Identify which cell holds the provided text, then report its [X, Y] central coordinate. 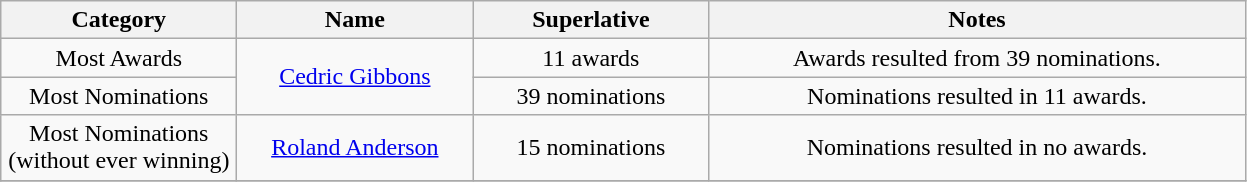
Awards resulted from 39 nominations. [977, 58]
Name [355, 20]
39 nominations [591, 96]
Notes [977, 20]
Nominations resulted in 11 awards. [977, 96]
Most Awards [119, 58]
Most Nominations (without ever winning) [119, 148]
11 awards [591, 58]
Superlative [591, 20]
Roland Anderson [355, 148]
15 nominations [591, 148]
Most Nominations [119, 96]
Cedric Gibbons [355, 77]
Category [119, 20]
Nominations resulted in no awards. [977, 148]
